Scan for the cell matching the given text and deliver its (X, Y) coordinate at center. 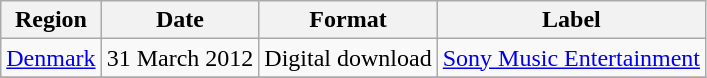
Label (571, 20)
31 March 2012 (180, 58)
Format (348, 20)
Date (180, 20)
Denmark (51, 58)
Digital download (348, 58)
Region (51, 20)
Sony Music Entertainment (571, 58)
